Determine the [X, Y] coordinate at the center of the cell enclosing the given text.  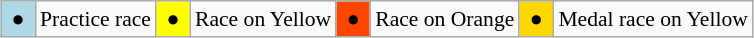
Race on Yellow [263, 19]
Race on Orange [444, 19]
Medal race on Yellow [653, 19]
Practice race [96, 19]
